Return [x, y] of the center of cell containing provided text 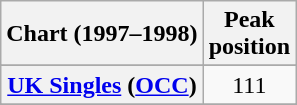
Peakposition [249, 34]
111 [249, 85]
UK Singles (OCC) [102, 85]
Chart (1997–1998) [102, 34]
